Determine the (x, y) coordinate at the center of the cell enclosing the given text.  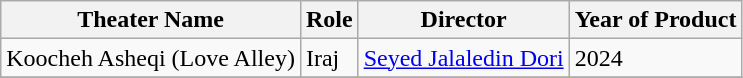
Iraj (329, 58)
2024 (656, 58)
Seyed Jalaledin Dori (464, 58)
Director (464, 20)
Year of Product (656, 20)
Role (329, 20)
Theater Name (151, 20)
Koocheh Asheqi (Love Alley) (151, 58)
